Scan for the cell matching the given text and deliver its [x, y] coordinate at center. 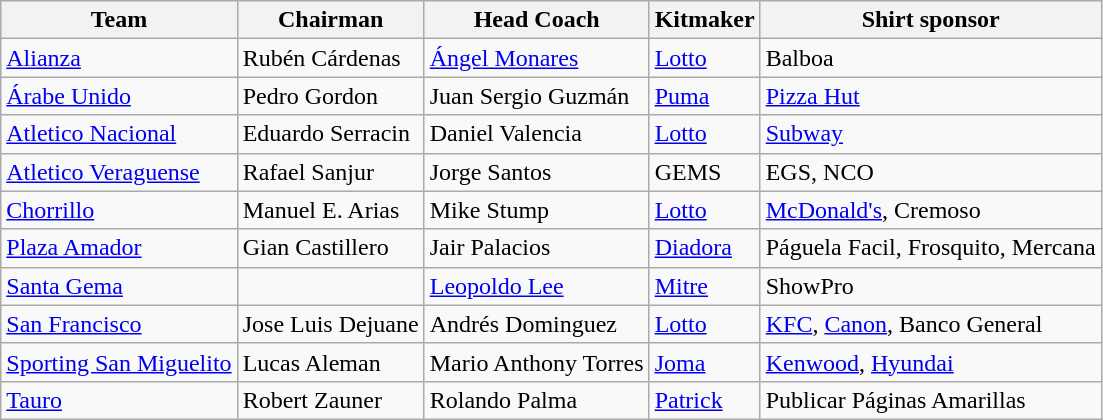
Mike Stump [536, 210]
San Francisco [119, 324]
Plaza Amador [119, 248]
Jair Palacios [536, 248]
Rubén Cárdenas [330, 58]
Pedro Gordon [330, 96]
Joma [704, 362]
Gian Castillero [330, 248]
Rolando Palma [536, 400]
GEMS [704, 172]
Shirt sponsor [930, 20]
Tauro [119, 400]
Leopoldo Lee [536, 286]
EGS, NCO [930, 172]
Publicar Páginas Amarillas [930, 400]
Santa Gema [119, 286]
KFC, Canon, Banco General [930, 324]
Kenwood, Hyundai [930, 362]
Team [119, 20]
Ángel Monares [536, 58]
Chairman [330, 20]
Kitmaker [704, 20]
Balboa [930, 58]
Pizza Hut [930, 96]
Puma [704, 96]
Head Coach [536, 20]
Rafael Sanjur [330, 172]
Manuel E. Arias [330, 210]
Atletico Nacional [119, 134]
Alianza [119, 58]
Patrick [704, 400]
Lucas Aleman [330, 362]
Diadora [704, 248]
Chorrillo [119, 210]
Páguela Facil, Frosquito, Mercana [930, 248]
Robert Zauner [330, 400]
Daniel Valencia [536, 134]
Mario Anthony Torres [536, 362]
ShowPro [930, 286]
Mitre [704, 286]
Atletico Veraguense [119, 172]
Andrés Dominguez [536, 324]
Subway [930, 134]
Eduardo Serracin [330, 134]
Jose Luis Dejuane [330, 324]
Jorge Santos [536, 172]
McDonald's, Cremoso [930, 210]
Árabe Unido [119, 96]
Sporting San Miguelito [119, 362]
Juan Sergio Guzmán [536, 96]
